Output the [x, y] coordinate of the center of the cell containing the given text.  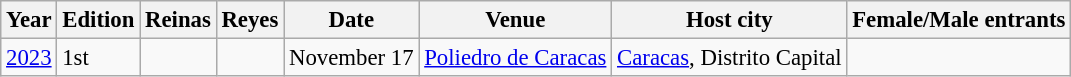
November 17 [352, 58]
1st [98, 58]
Caracas, Distrito Capital [730, 58]
Reinas [178, 20]
Host city [730, 20]
Date [352, 20]
Reyes [250, 20]
Poliedro de Caracas [516, 58]
Year [29, 20]
2023 [29, 58]
Female/Male entrants [959, 20]
Venue [516, 20]
Edition [98, 20]
